Output the (X, Y) coordinate of the center of the cell containing the given text.  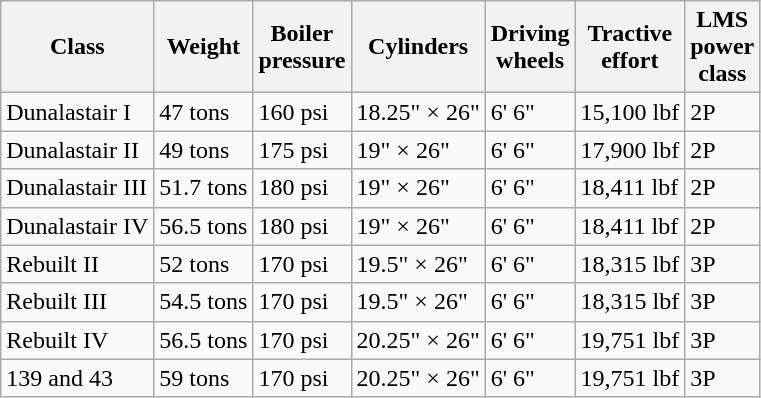
15,100 lbf (630, 112)
Rebuilt III (78, 302)
Cylinders (418, 47)
175 psi (302, 150)
Weight (204, 47)
59 tons (204, 378)
49 tons (204, 150)
Drivingwheels (530, 47)
52 tons (204, 264)
51.7 tons (204, 188)
Dunalastair I (78, 112)
Rebuilt II (78, 264)
Dunalastair IV (78, 226)
160 psi (302, 112)
Rebuilt IV (78, 340)
54.5 tons (204, 302)
LMSpowerclass (722, 47)
47 tons (204, 112)
Dunalastair II (78, 150)
Dunalastair III (78, 188)
17,900 lbf (630, 150)
Boilerpressure (302, 47)
139 and 43 (78, 378)
Class (78, 47)
Tractiveeffort (630, 47)
18.25" × 26" (418, 112)
